Locate the cell with the specified text and output its (x, y) center coordinate. 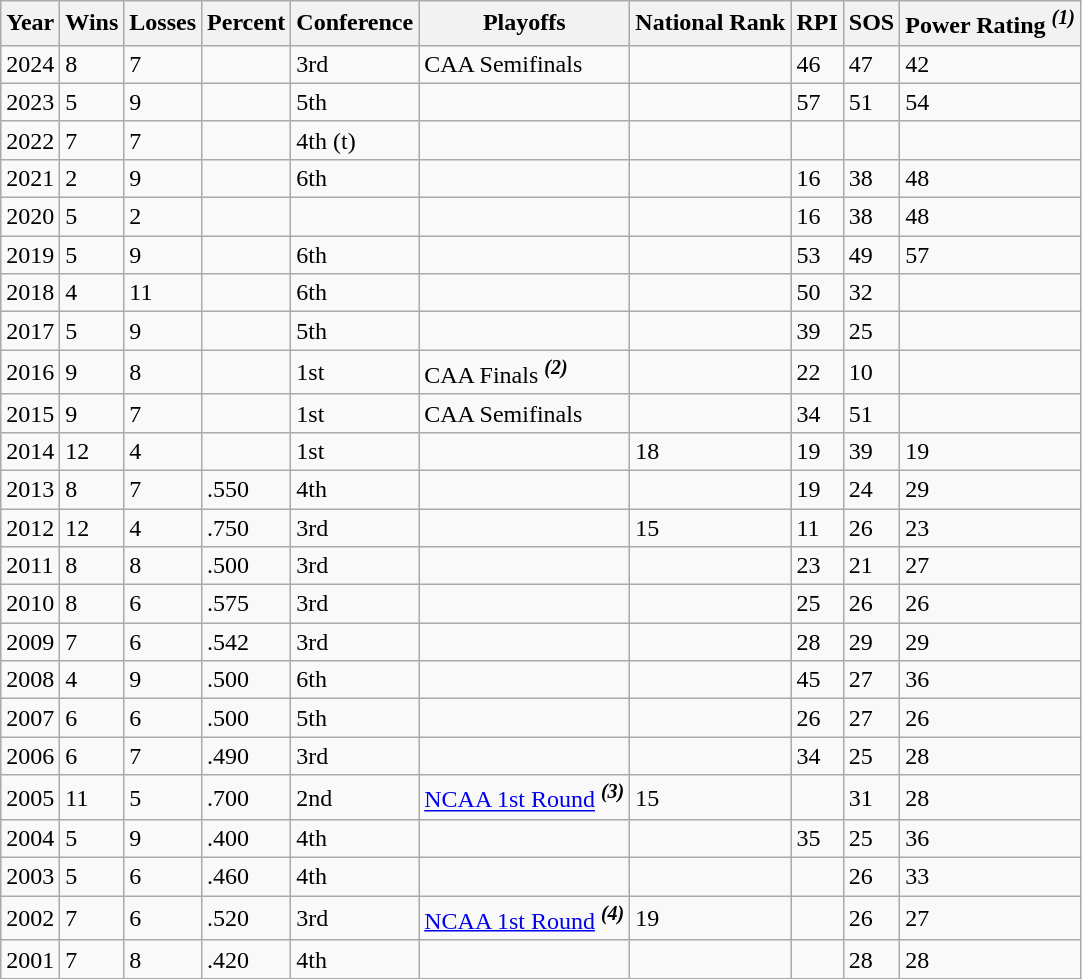
2004 (30, 839)
2008 (30, 680)
RPI (817, 24)
.575 (246, 604)
.750 (246, 528)
18 (710, 451)
2016 (30, 372)
.460 (246, 877)
Wins (92, 24)
2010 (30, 604)
Year (30, 24)
21 (871, 566)
National Rank (710, 24)
NCAA 1st Round (4) (524, 918)
2003 (30, 877)
2022 (30, 140)
2014 (30, 451)
Power Rating (1) (990, 24)
4th (t) (355, 140)
Playoffs (524, 24)
2007 (30, 718)
46 (817, 64)
2015 (30, 413)
22 (817, 372)
2018 (30, 293)
Percent (246, 24)
Conference (355, 24)
2006 (30, 756)
2005 (30, 798)
.700 (246, 798)
24 (871, 489)
2017 (30, 331)
42 (990, 64)
.400 (246, 839)
31 (871, 798)
2021 (30, 178)
2024 (30, 64)
.490 (246, 756)
.542 (246, 642)
Losses (163, 24)
.520 (246, 918)
2nd (355, 798)
.550 (246, 489)
49 (871, 255)
2002 (30, 918)
47 (871, 64)
2013 (30, 489)
33 (990, 877)
SOS (871, 24)
2019 (30, 255)
53 (817, 255)
2023 (30, 102)
2009 (30, 642)
.420 (246, 959)
2001 (30, 959)
NCAA 1st Round (3) (524, 798)
35 (817, 839)
32 (871, 293)
54 (990, 102)
2011 (30, 566)
CAA Finals (2) (524, 372)
50 (817, 293)
45 (817, 680)
2012 (30, 528)
2020 (30, 217)
10 (871, 372)
